Provide the (x, y) coordinate of the cell's center where the given text is located.  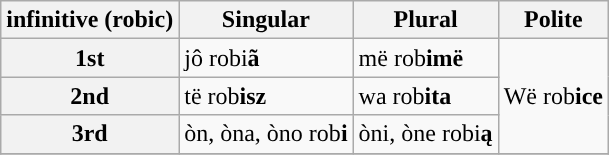
2nd (90, 96)
wa robita (426, 96)
Wë robice (553, 96)
òn, òna, òno robi (266, 134)
òni, òne robią (426, 134)
1st (90, 58)
të robisz (266, 96)
Polite (553, 20)
më robimë (426, 58)
3rd (90, 134)
Singular (266, 20)
infinitive (robic) (90, 20)
Plural (426, 20)
jô robiã (266, 58)
